Return the (X, Y) coordinate for the center point of the cell that contains the specified text.  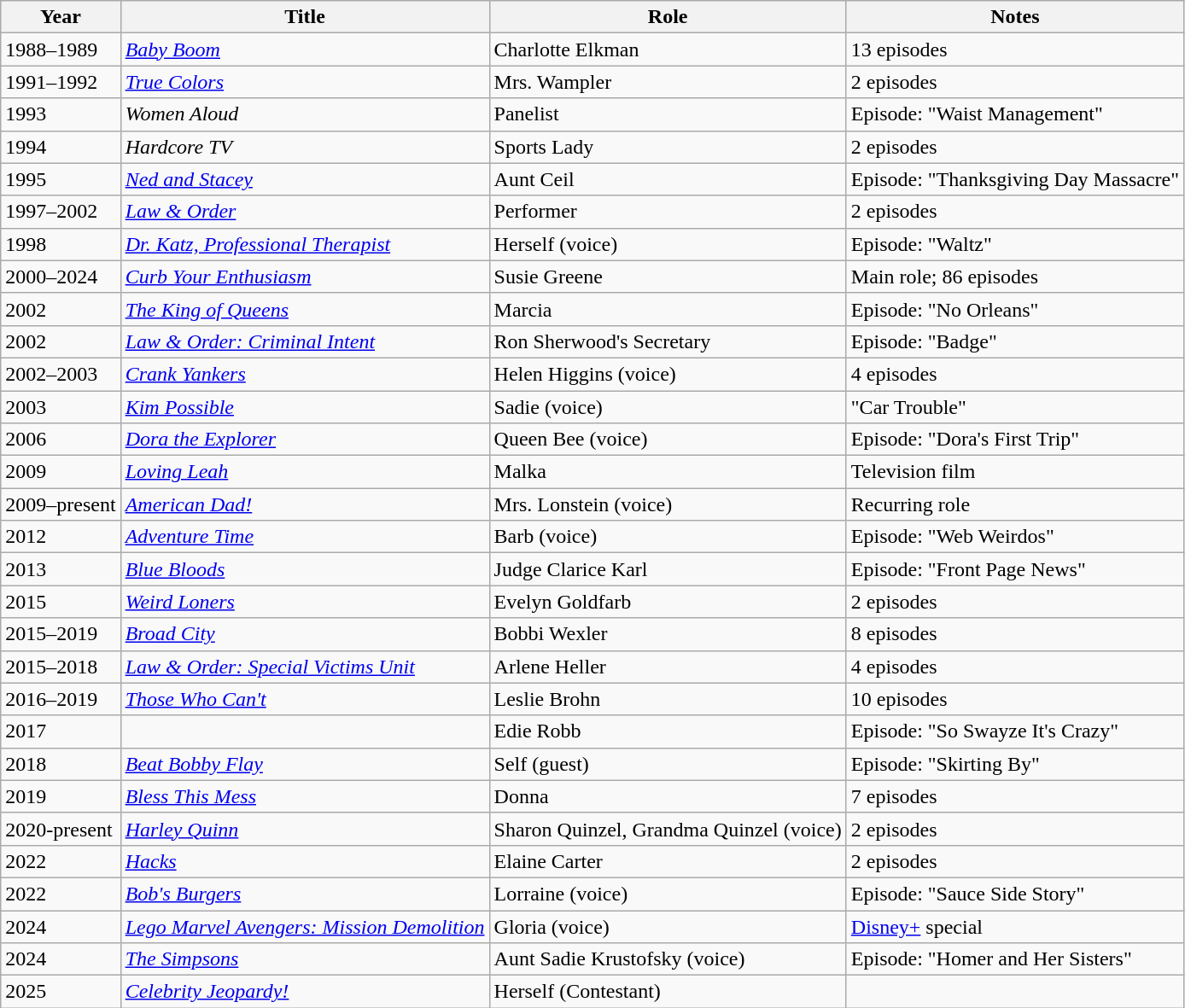
Kim Possible (305, 407)
Aunt Ceil (668, 179)
Episode: "Homer and Her Sisters" (1014, 959)
Panelist (668, 114)
Baby Boom (305, 50)
Episode: "Waltz" (1014, 244)
Episode: "No Orleans" (1014, 309)
Hardcore TV (305, 147)
Episode: "So Swayze It's Crazy" (1014, 731)
2015 (61, 602)
Role (668, 17)
Hacks (305, 861)
Sharon Quinzel, Grandma Quinzel (voice) (668, 829)
Celebrity Jeopardy! (305, 992)
Notes (1014, 17)
1991–1992 (61, 82)
2002–2003 (61, 374)
Broad City (305, 634)
1998 (61, 244)
Lego Marvel Avengers: Mission Demolition (305, 926)
2017 (61, 731)
Ron Sherwood's Secretary (668, 341)
Lorraine (voice) (668, 894)
Sadie (voice) (668, 407)
Episode: "Front Page News" (1014, 569)
Disney+ special (1014, 926)
2006 (61, 440)
Episode: "Dora's First Trip" (1014, 440)
7 episodes (1014, 796)
Performer (668, 212)
2000–2024 (61, 277)
Leslie Brohn (668, 699)
2018 (61, 764)
Charlotte Elkman (668, 50)
"Car Trouble" (1014, 407)
Bob's Burgers (305, 894)
Episode: "Skirting By" (1014, 764)
Malka (668, 472)
Law & Order: Criminal Intent (305, 341)
Sports Lady (668, 147)
Mrs. Wampler (668, 82)
2013 (61, 569)
10 episodes (1014, 699)
Dr. Katz, Professional Therapist (305, 244)
The Simpsons (305, 959)
Women Aloud (305, 114)
Evelyn Goldfarb (668, 602)
Elaine Carter (668, 861)
Gloria (voice) (668, 926)
Episode: "Thanksgiving Day Massacre" (1014, 179)
2015–2018 (61, 667)
8 episodes (1014, 634)
Bobbi Wexler (668, 634)
Adventure Time (305, 537)
Barb (voice) (668, 537)
2019 (61, 796)
Herself (voice) (668, 244)
Episode: "Waist Management" (1014, 114)
True Colors (305, 82)
Title (305, 17)
Episode: "Web Weirdos" (1014, 537)
2012 (61, 537)
2016–2019 (61, 699)
1988–1989 (61, 50)
The King of Queens (305, 309)
Episode: "Badge" (1014, 341)
1994 (61, 147)
Those Who Can't (305, 699)
Susie Greene (668, 277)
1993 (61, 114)
Curb Your Enthusiasm (305, 277)
Self (guest) (668, 764)
Law & Order: Special Victims Unit (305, 667)
Aunt Sadie Krustofsky (voice) (668, 959)
2015–2019 (61, 634)
1995 (61, 179)
Beat Bobby Flay (305, 764)
Recurring role (1014, 504)
13 episodes (1014, 50)
Queen Bee (voice) (668, 440)
Law & Order (305, 212)
2020-present (61, 829)
1997–2002 (61, 212)
Weird Loners (305, 602)
Harley Quinn (305, 829)
American Dad! (305, 504)
Blue Bloods (305, 569)
Episode: "Sauce Side Story" (1014, 894)
Donna (668, 796)
2003 (61, 407)
2025 (61, 992)
Crank Yankers (305, 374)
Mrs. Lonstein (voice) (668, 504)
Judge Clarice Karl (668, 569)
2009 (61, 472)
Arlene Heller (668, 667)
2009–present (61, 504)
Bless This Mess (305, 796)
Ned and Stacey (305, 179)
Marcia (668, 309)
Helen Higgins (voice) (668, 374)
Herself (Contestant) (668, 992)
Television film (1014, 472)
Loving Leah (305, 472)
Edie Robb (668, 731)
Year (61, 17)
Dora the Explorer (305, 440)
Main role; 86 episodes (1014, 277)
